Output the [X, Y] coordinate of the center of the cell containing the given text.  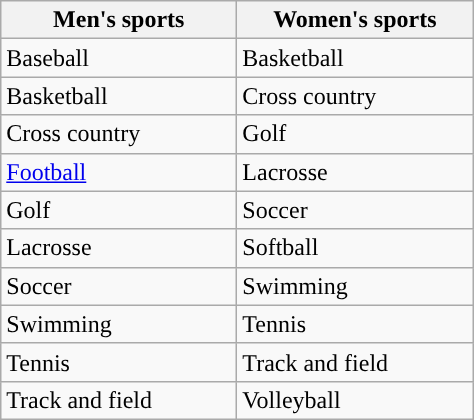
Baseball [119, 58]
Football [119, 172]
Volleyball [355, 400]
Softball [355, 248]
Women's sports [355, 20]
Men's sports [119, 20]
